Extract the [x, y] coordinate from the center of the cell holding the provided text.  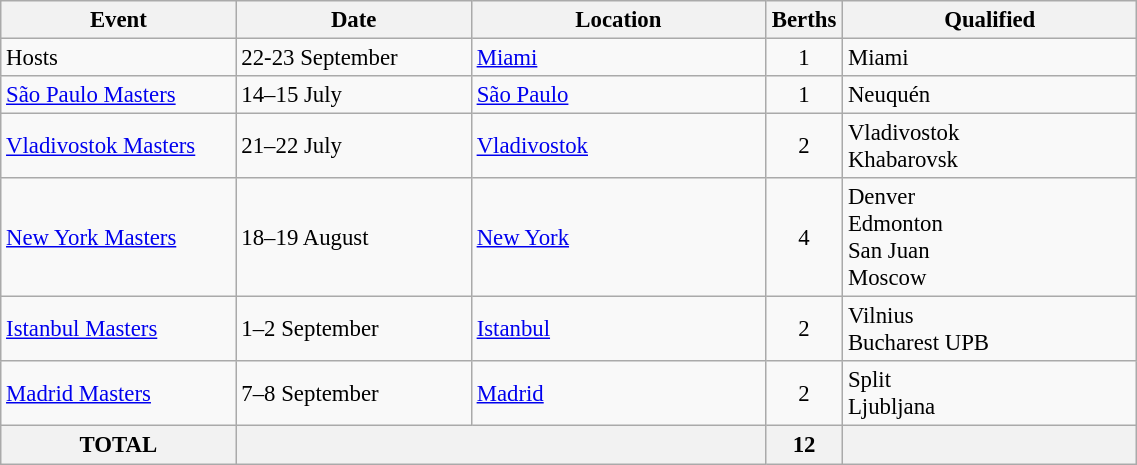
12 [804, 445]
TOTAL [118, 445]
Istanbul Masters [118, 330]
Denver Edmonton San Juan Moscow [990, 238]
Madrid Masters [118, 394]
Split Ljubljana [990, 394]
Vilnius Bucharest UPB [990, 330]
1–2 September [354, 330]
Berths [804, 20]
Date [354, 20]
21–22 July [354, 146]
New York [618, 238]
Madrid [618, 394]
São Paulo Masters [118, 95]
7–8 September [354, 394]
New York Masters [118, 238]
São Paulo [618, 95]
Neuquén [990, 95]
Hosts [118, 58]
Vladivostok Khabarovsk [990, 146]
14–15 July [354, 95]
22-23 September [354, 58]
4 [804, 238]
Qualified [990, 20]
Vladivostok [618, 146]
18–19 August [354, 238]
Event [118, 20]
Vladivostok Masters [118, 146]
Location [618, 20]
Istanbul [618, 330]
